Determine the (X, Y) coordinate at the center of the cell enclosing the given text.  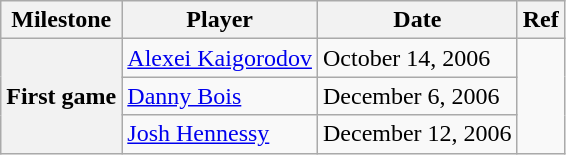
Josh Hennessy (220, 134)
Milestone (62, 20)
Alexei Kaigorodov (220, 58)
First game (62, 96)
Ref (540, 20)
Player (220, 20)
December 12, 2006 (417, 134)
December 6, 2006 (417, 96)
Danny Bois (220, 96)
Date (417, 20)
October 14, 2006 (417, 58)
